Pinpoint the cell where the given text exists, returning its (x, y) midpoint coordinate. 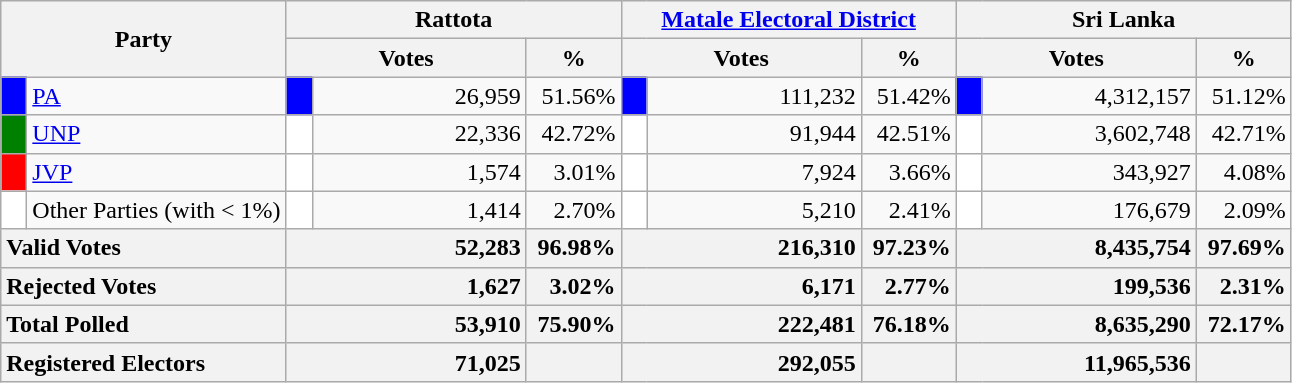
2.31% (1244, 286)
Rattota (454, 20)
3.01% (574, 172)
222,481 (741, 324)
Party (144, 39)
8,635,290 (1076, 324)
4.08% (1244, 172)
343,927 (1089, 172)
96.98% (574, 248)
1,627 (406, 286)
42.51% (908, 134)
Valid Votes (144, 248)
2.77% (908, 286)
26,959 (419, 96)
UNP (156, 134)
Registered Electors (144, 362)
76.18% (908, 324)
7,924 (754, 172)
176,679 (1089, 210)
5,210 (754, 210)
11,965,536 (1076, 362)
Matale Electoral District (788, 20)
6,171 (741, 286)
Rejected Votes (144, 286)
111,232 (754, 96)
75.90% (574, 324)
8,435,754 (1076, 248)
22,336 (419, 134)
3.02% (574, 286)
Other Parties (with < 1%) (156, 210)
97.69% (1244, 248)
51.12% (1244, 96)
97.23% (908, 248)
3.66% (908, 172)
Total Polled (144, 324)
53,910 (406, 324)
JVP (156, 172)
51.42% (908, 96)
1,414 (419, 210)
292,055 (741, 362)
91,944 (754, 134)
4,312,157 (1089, 96)
42.72% (574, 134)
71,025 (406, 362)
2.09% (1244, 210)
PA (156, 96)
3,602,748 (1089, 134)
42.71% (1244, 134)
216,310 (741, 248)
2.70% (574, 210)
2.41% (908, 210)
199,536 (1076, 286)
72.17% (1244, 324)
Sri Lanka (1124, 20)
1,574 (419, 172)
51.56% (574, 96)
52,283 (406, 248)
